Pinpoint the cell where the given text exists, returning its (x, y) midpoint coordinate. 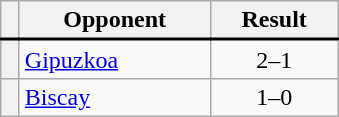
Result (274, 20)
Opponent (114, 20)
2–1 (274, 60)
1–0 (274, 97)
Biscay (114, 97)
Gipuzkoa (114, 60)
